Scan for the cell matching the given text and deliver its [x, y] coordinate at center. 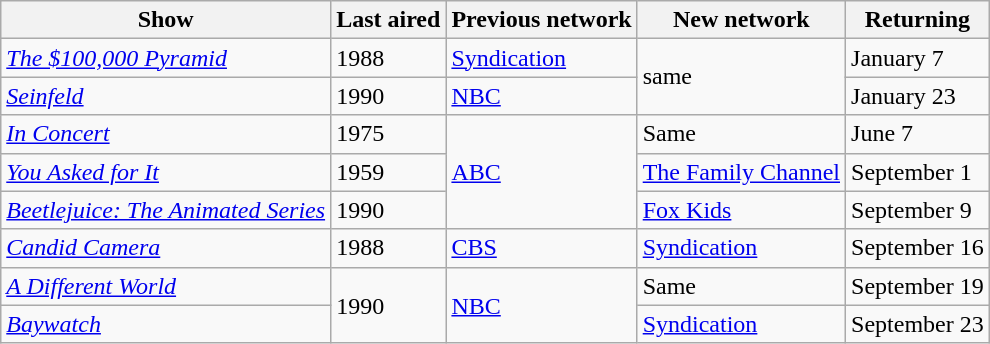
Previous network [542, 20]
ABC [542, 172]
1959 [388, 172]
January 23 [918, 96]
September 19 [918, 286]
The $100,000 Pyramid [166, 58]
Returning [918, 20]
Seinfeld [166, 96]
The Family Channel [741, 172]
January 7 [918, 58]
June 7 [918, 134]
Last aired [388, 20]
Fox Kids [741, 210]
You Asked for It [166, 172]
In Concert [166, 134]
September 16 [918, 248]
September 23 [918, 324]
Beetlejuice: The Animated Series [166, 210]
September 9 [918, 210]
Show [166, 20]
September 1 [918, 172]
Candid Camera [166, 248]
New network [741, 20]
A Different World [166, 286]
CBS [542, 248]
Baywatch [166, 324]
1975 [388, 134]
same [741, 77]
